Return the [x, y] coordinate for the center point of the cell that contains the specified text.  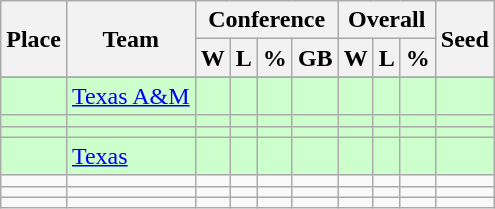
GB [315, 58]
Overall [386, 20]
Team [130, 39]
Texas A&M [130, 96]
Seed [464, 39]
Place [34, 39]
Conference [266, 20]
Texas [130, 156]
